Identify which cell holds the provided text, then report its (x, y) central coordinate. 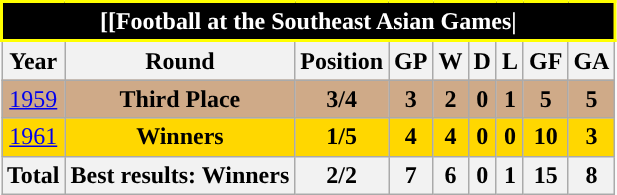
2 (450, 99)
Best results: Winners (180, 175)
3/4 (342, 99)
D (482, 60)
1959 (34, 99)
8 (592, 175)
W (450, 60)
7 (411, 175)
Winners (180, 137)
L (510, 60)
GF (545, 60)
GP (411, 60)
Round (180, 60)
15 (545, 175)
2/2 (342, 175)
Third Place (180, 99)
10 (545, 137)
1961 (34, 137)
Position (342, 60)
6 (450, 175)
1/5 (342, 137)
Year (34, 60)
GA (592, 60)
Total (34, 175)
[[Football at the Southeast Asian Games| (308, 22)
